Find where the given text appears and provide that cell's center as (X, Y) coordinate. 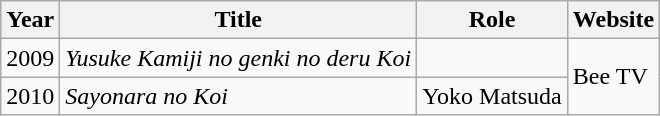
Sayonara no Koi (238, 96)
Yusuke Kamiji no genki no deru Koi (238, 58)
Role (492, 20)
Title (238, 20)
2010 (30, 96)
Year (30, 20)
Yoko Matsuda (492, 96)
Bee TV (613, 77)
2009 (30, 58)
Website (613, 20)
